Find where the given text appears and provide that cell's center as (x, y) coordinate. 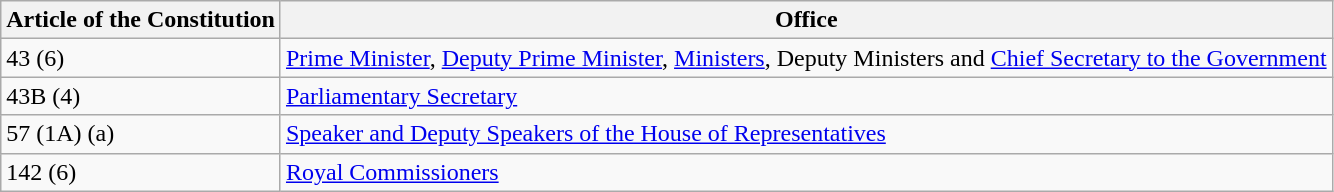
Parliamentary Secretary (806, 96)
43 (6) (141, 58)
Article of the Constitution (141, 20)
Office (806, 20)
43B (4) (141, 96)
Royal Commissioners (806, 172)
57 (1A) (a) (141, 134)
Speaker and Deputy Speakers of the House of Representatives (806, 134)
142 (6) (141, 172)
Prime Minister, Deputy Prime Minister, Ministers, Deputy Ministers and Chief Secretary to the Government (806, 58)
